Return the (x, y) coordinate for the center point of the cell that contains the specified text.  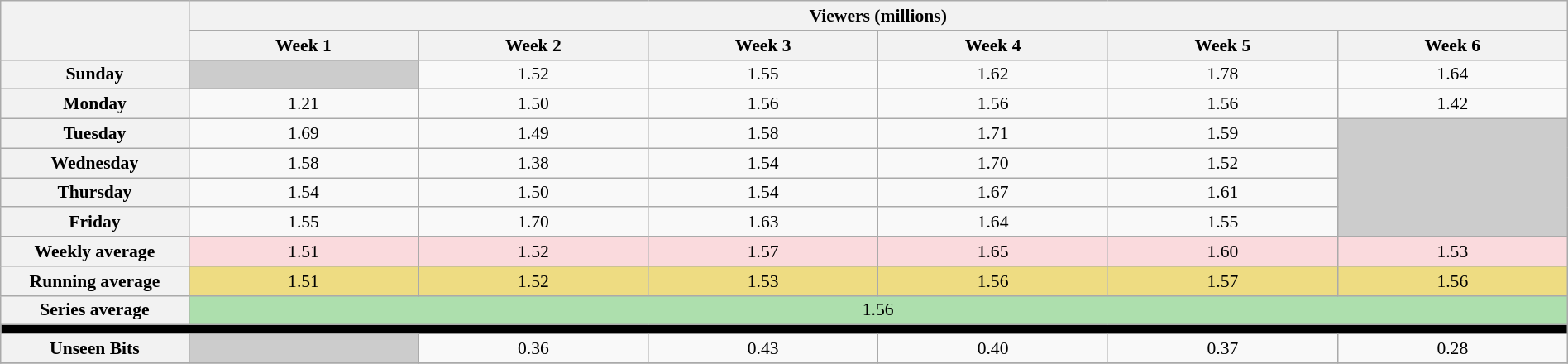
Sunday (94, 74)
1.67 (993, 193)
Week 1 (304, 45)
Week 3 (763, 45)
1.38 (533, 163)
Weekly average (94, 251)
Unseen Bits (94, 348)
Thursday (94, 193)
1.63 (763, 223)
1.42 (1452, 104)
Viewers (millions) (878, 16)
Week 2 (533, 45)
Week 5 (1222, 45)
Week 6 (1452, 45)
Friday (94, 223)
1.59 (1222, 134)
1.78 (1222, 74)
0.28 (1452, 348)
Series average (94, 310)
1.49 (533, 134)
1.60 (1222, 251)
1.62 (993, 74)
1.61 (1222, 193)
1.65 (993, 251)
Tuesday (94, 134)
0.40 (993, 348)
0.36 (533, 348)
1.71 (993, 134)
Week 4 (993, 45)
Wednesday (94, 163)
1.21 (304, 104)
Running average (94, 281)
0.37 (1222, 348)
0.43 (763, 348)
1.69 (304, 134)
Monday (94, 104)
